From the cell containing the given text, extract its center point as (x, y) coordinate. 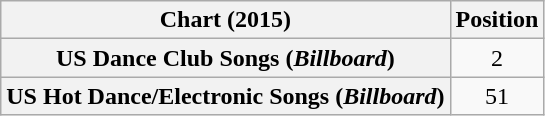
51 (497, 96)
Chart (2015) (226, 20)
US Hot Dance/Electronic Songs (Billboard) (226, 96)
US Dance Club Songs (Billboard) (226, 58)
2 (497, 58)
Position (497, 20)
